Identify which cell holds the provided text, then report its [X, Y] central coordinate. 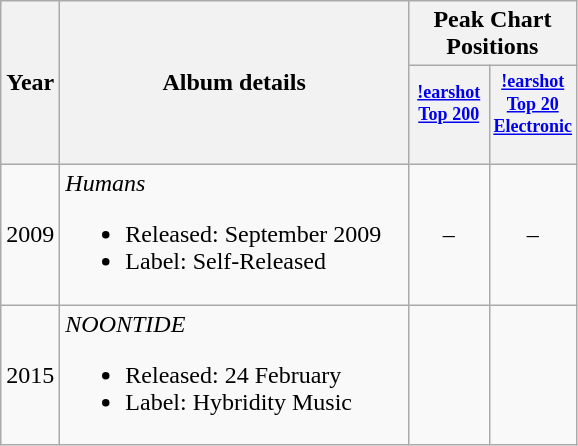
2009 [30, 234]
Peak Chart Positions [492, 34]
Year [30, 83]
!earshot Top 20 Electronic [532, 116]
!earshot Top 200 [448, 116]
Album details [234, 83]
HumansReleased: September 2009Label: Self-Released [234, 234]
2015 [30, 375]
NOONTIDEReleased: 24 FebruaryLabel: Hybridity Music [234, 375]
